For the text-containing cell, return its midpoint in (X, Y) coordinate format. 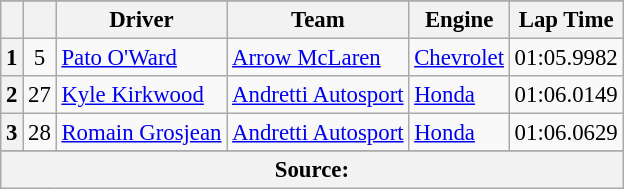
Driver (142, 20)
Source: (312, 170)
5 (40, 58)
Pato O'Ward (142, 58)
01:06.0629 (566, 133)
Arrow McLaren (318, 58)
28 (40, 133)
Engine (459, 20)
01:06.0149 (566, 95)
2 (12, 95)
27 (40, 95)
Lap Time (566, 20)
3 (12, 133)
Team (318, 20)
Chevrolet (459, 58)
01:05.9982 (566, 58)
1 (12, 58)
Kyle Kirkwood (142, 95)
Romain Grosjean (142, 133)
